Determine the (x, y) coordinate at the center of the cell enclosing the given text.  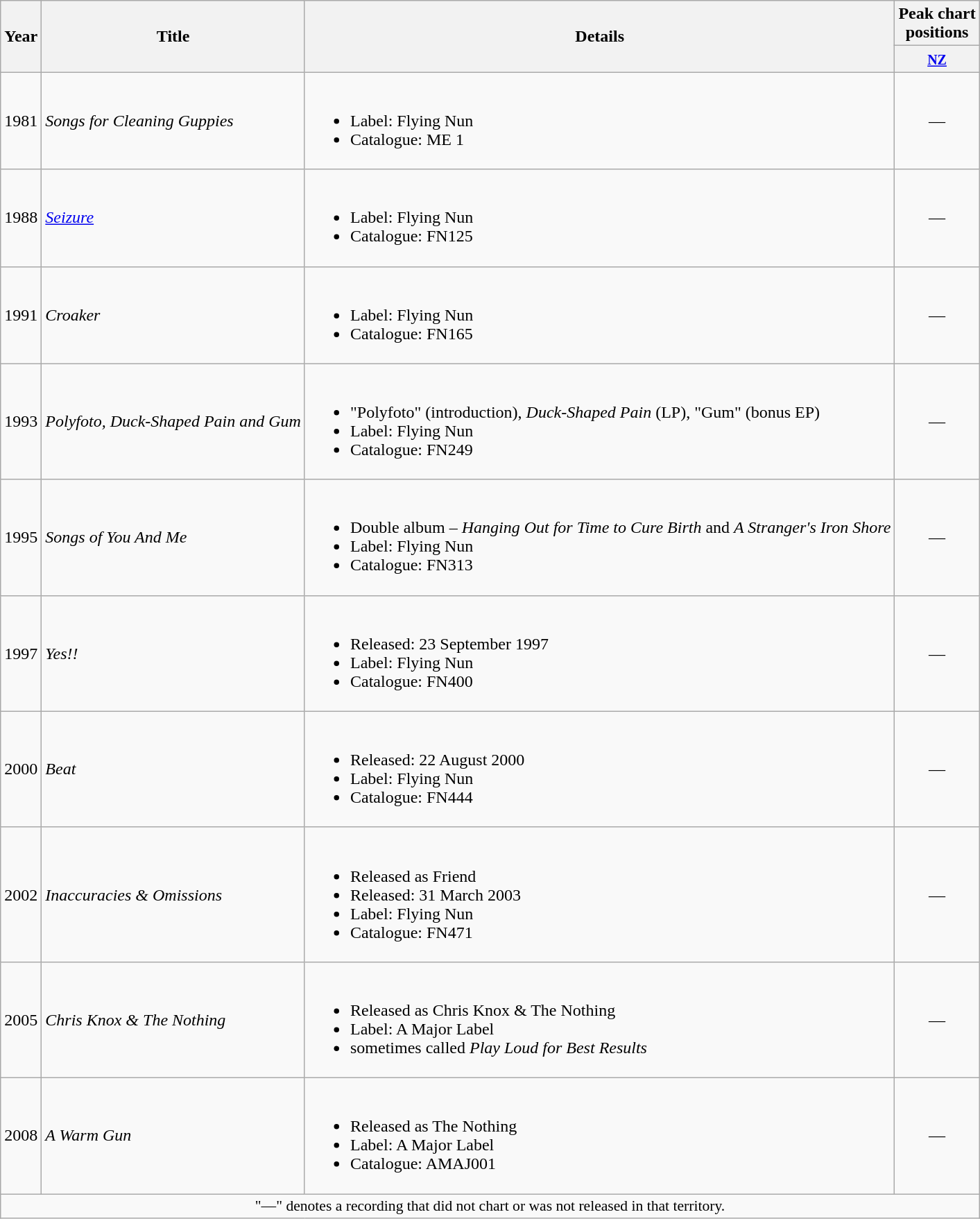
Double album – Hanging Out for Time to Cure Birth and A Stranger's Iron ShoreLabel: Flying NunCatalogue: FN313 (599, 537)
1991 (21, 315)
2008 (21, 1135)
Peak chartpositions (937, 24)
Title (173, 36)
2005 (21, 1020)
2002 (21, 894)
Yes!! (173, 654)
Label: Flying NunCatalogue: ME 1 (599, 121)
1988 (21, 218)
1995 (21, 537)
Released: 22 August 2000Label: Flying NunCatalogue: FN444 (599, 769)
Croaker (173, 315)
1981 (21, 121)
Released as Chris Knox & The NothingLabel: A Major Labelsometimes called Play Loud for Best Results (599, 1020)
A Warm Gun (173, 1135)
Year (21, 36)
Released: 23 September 1997Label: Flying NunCatalogue: FN400 (599, 654)
1993 (21, 422)
Released as FriendReleased: 31 March 2003Label: Flying NunCatalogue: FN471 (599, 894)
Label: Flying NunCatalogue: FN125 (599, 218)
2000 (21, 769)
Released as The NothingLabel: A Major LabelCatalogue: AMAJ001 (599, 1135)
Label: Flying NunCatalogue: FN165 (599, 315)
Polyfoto, Duck-Shaped Pain and Gum (173, 422)
Songs of You And Me (173, 537)
NZ (937, 59)
Beat (173, 769)
Details (599, 36)
"—" denotes a recording that did not chart or was not released in that territory. (490, 1206)
Seizure (173, 218)
Songs for Cleaning Guppies (173, 121)
"Polyfoto" (introduction), Duck-Shaped Pain (LP), "Gum" (bonus EP)Label: Flying NunCatalogue: FN249 (599, 422)
1997 (21, 654)
Chris Knox & The Nothing (173, 1020)
Inaccuracies & Omissions (173, 894)
